Scan for the cell matching the given text and deliver its (x, y) coordinate at center. 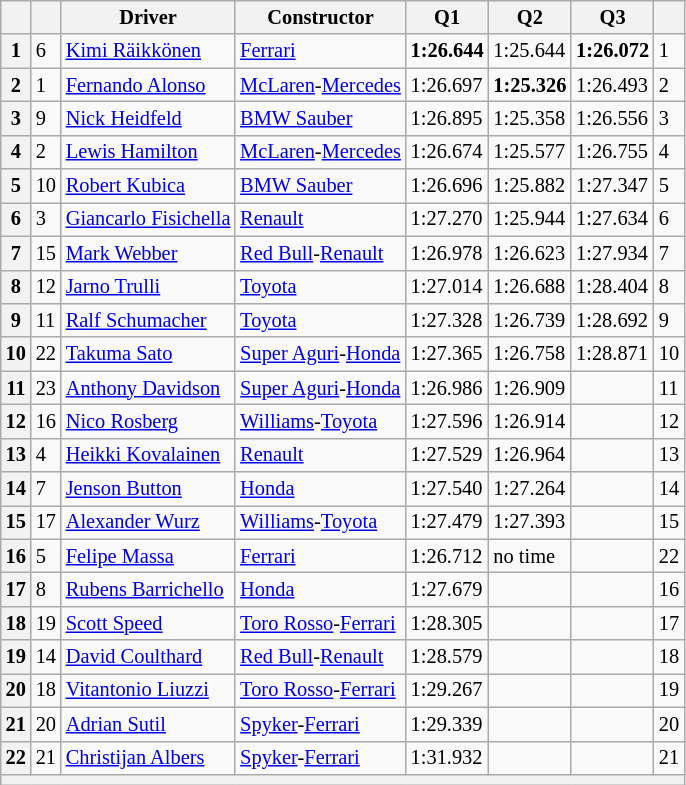
Nick Heidfeld (148, 118)
Jenson Button (148, 489)
1:26.964 (530, 455)
1:27.365 (448, 354)
1:26.758 (530, 354)
1:27.328 (448, 320)
Mark Webber (148, 253)
1:28.404 (612, 287)
1:27.679 (448, 589)
1:29.339 (448, 724)
1:31.932 (448, 758)
Christijan Albers (148, 758)
Giancarlo Fisichella (148, 219)
Vitantonio Liuzzi (148, 690)
Felipe Massa (148, 556)
23 (46, 388)
1:25.882 (530, 186)
Jarno Trulli (148, 287)
1:27.529 (448, 455)
Alexander Wurz (148, 522)
1:26.755 (612, 152)
Q3 (612, 17)
1:25.644 (530, 51)
Q2 (530, 17)
Takuma Sato (148, 354)
Nico Rosberg (148, 421)
1:26.909 (530, 388)
Fernando Alonso (148, 85)
1:26.978 (448, 253)
1:26.986 (448, 388)
1:26.072 (612, 51)
1:28.871 (612, 354)
1:26.556 (612, 118)
1:27.270 (448, 219)
Constructor (320, 17)
David Coulthard (148, 657)
1:26.895 (448, 118)
1:27.634 (612, 219)
Anthony Davidson (148, 388)
Driver (148, 17)
1:25.577 (530, 152)
1:27.479 (448, 522)
Rubens Barrichello (148, 589)
Q1 (448, 17)
1:27.347 (612, 186)
1:26.914 (530, 421)
1:25.358 (530, 118)
Ralf Schumacher (148, 320)
Heikki Kovalainen (148, 455)
1:27.264 (530, 489)
1:26.697 (448, 85)
no time (530, 556)
Kimi Räikkönen (148, 51)
Adrian Sutil (148, 724)
1:26.696 (448, 186)
Lewis Hamilton (148, 152)
1:27.934 (612, 253)
1:26.644 (448, 51)
1:25.944 (530, 219)
1:29.267 (448, 690)
1:28.579 (448, 657)
1:26.688 (530, 287)
1:27.596 (448, 421)
1:25.326 (530, 85)
1:26.739 (530, 320)
Scott Speed (148, 623)
1:28.692 (612, 320)
1:26.712 (448, 556)
1:28.305 (448, 623)
1:27.393 (530, 522)
1:26.674 (448, 152)
1:26.493 (612, 85)
1:27.540 (448, 489)
1:27.014 (448, 287)
Robert Kubica (148, 186)
1:26.623 (530, 253)
